Locate the cell with the specified text and output its [X, Y] center coordinate. 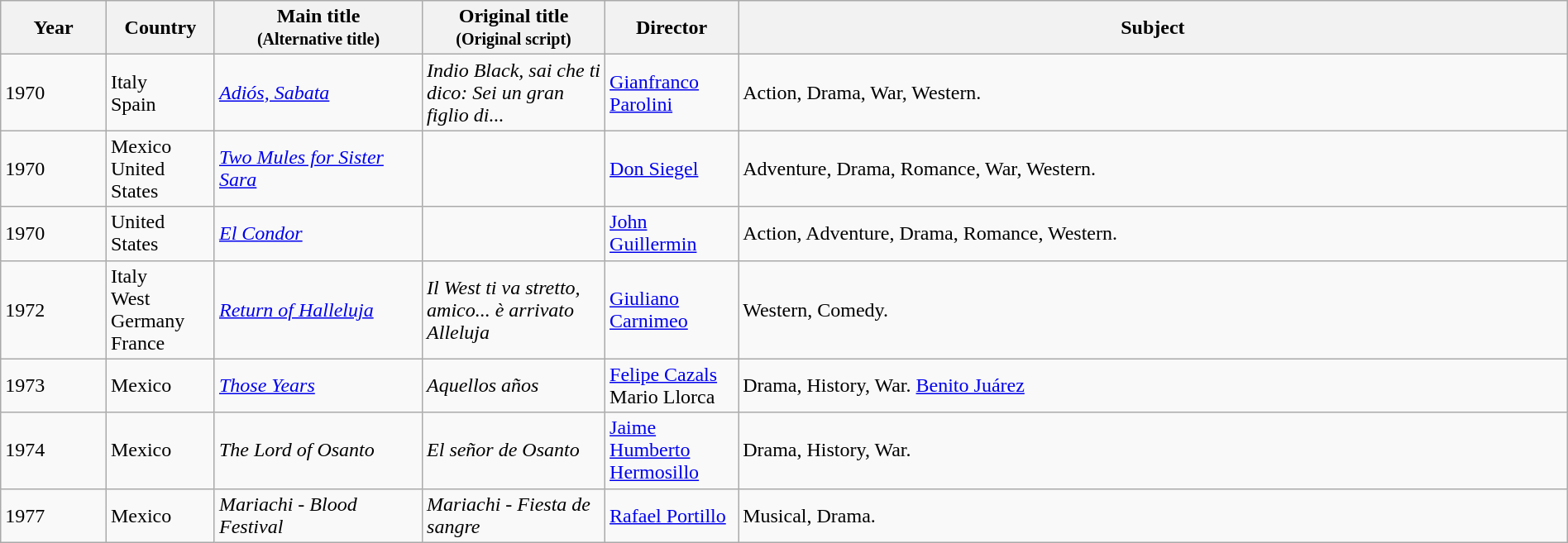
El señor de Osanto [514, 450]
ItalySpain [160, 93]
1972 [54, 309]
The Lord of Osanto [318, 450]
Action, Drama, War, Western. [1153, 93]
Drama, History, War. Benito Juárez [1153, 385]
Rafael Portillo [672, 516]
Country [160, 28]
1973 [54, 385]
Mariachi - Blood Festival [318, 516]
United States [160, 233]
Return of Halleluja [318, 309]
Giuliano Carnimeo [672, 309]
Il West ti va stretto, amico... è arrivato Alleluja [514, 309]
Adiós, Sabata [318, 93]
Western, Comedy. [1153, 309]
1974 [54, 450]
Main title(Alternative title) [318, 28]
Jaime Humberto Hermosillo [672, 450]
Director [672, 28]
Drama, History, War. [1153, 450]
Two Mules for Sister Sara [318, 169]
Musical, Drama. [1153, 516]
Original title(Original script) [514, 28]
Year [54, 28]
MexicoUnited States [160, 169]
Those Years [318, 385]
Action, Adventure, Drama, Romance, Western. [1153, 233]
Aquellos años [514, 385]
ItalyWest GermanyFrance [160, 309]
Felipe CazalsMario Llorca [672, 385]
1977 [54, 516]
El Condor [318, 233]
Mariachi - Fiesta de sangre [514, 516]
Adventure, Drama, Romance, War, Western. [1153, 169]
Subject [1153, 28]
John Guillermin [672, 233]
Don Siegel [672, 169]
Gianfranco Parolini [672, 93]
Indio Black, sai che ti dico: Sei un gran figlio di... [514, 93]
